Capture the cell that displays the provided text and extract its [X, Y] central coordinate. 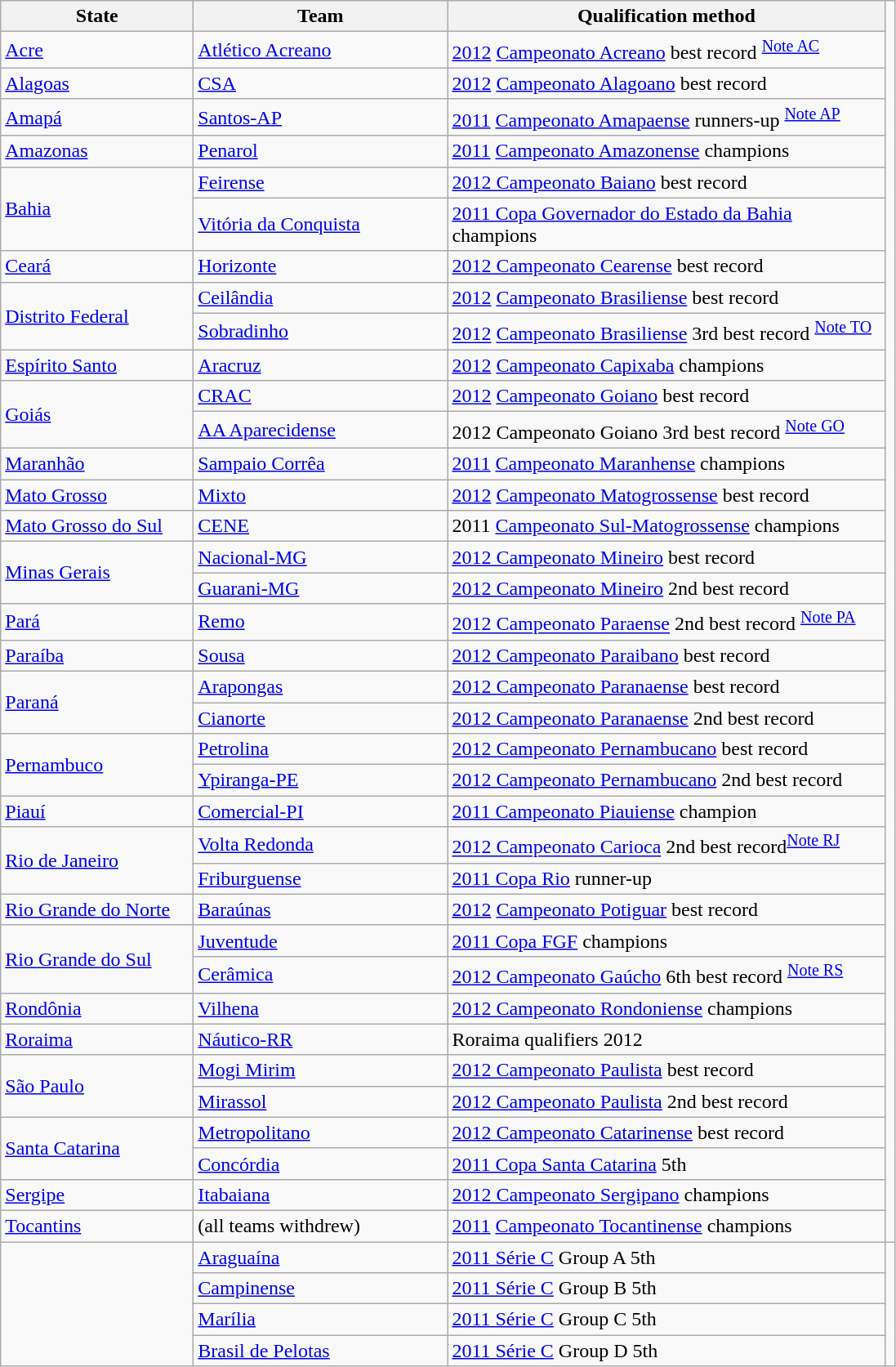
Maranhão [97, 464]
Marília [320, 1320]
2012 Campeonato Pernambucano 2nd best record [666, 780]
CSA [320, 83]
Vilhena [320, 1008]
2011 Copa Governador do Estado da Bahia champions [666, 224]
2012 Campeonato Goiano best record [666, 396]
Cerâmica [320, 976]
2012 Campeonato Catarinense best record [666, 1132]
(all teams withdrew) [320, 1226]
CENE [320, 526]
2012 Campeonato Mineiro 2nd best record [666, 588]
Petrolina [320, 749]
CRAC [320, 396]
Volta Redonda [320, 845]
Espírito Santo [97, 365]
Metropolitano [320, 1132]
2012 Campeonato Mineiro best record [666, 557]
Ypiranga-PE [320, 780]
Baraúnas [320, 909]
Bahia [97, 209]
2012 Campeonato Paraense 2nd best record Note PA [666, 623]
Aracruz [320, 365]
Minas Gerais [97, 573]
Campinense [320, 1289]
2012 Campeonato Rondoniense champions [666, 1008]
2012 Campeonato Gaúcho 6th best record Note RS [666, 976]
Mato Grosso [97, 495]
Juventude [320, 940]
2012 Campeonato Paranaense best record [666, 686]
Pernambuco [97, 765]
Amazonas [97, 151]
2012 Campeonato Baiano best record [666, 182]
2011 Série C Group B 5th [666, 1289]
Paraná [97, 702]
Alagoas [97, 83]
Santa Catarina [97, 1148]
Sousa [320, 655]
Rio de Janeiro [97, 861]
Cianorte [320, 718]
Atlético Acreano [320, 51]
2012 Campeonato Alagoano best record [666, 83]
2011 Copa FGF champions [666, 940]
Comercial-PI [320, 811]
2012 Campeonato Matogrossense best record [666, 495]
Team [320, 16]
Guarani-MG [320, 588]
2011 Campeonato Sul-Matogrossense champions [666, 526]
Araguaína [320, 1258]
2012 Campeonato Brasiliense best record [666, 297]
Pará [97, 623]
Penarol [320, 151]
Mirassol [320, 1101]
2012 Campeonato Pernambucano best record [666, 749]
Mato Grosso do Sul [97, 526]
2011 Série C Group A 5th [666, 1258]
Roraima qualifiers 2012 [666, 1039]
2012 Campeonato Acreano best record Note AC [666, 51]
2012 Campeonato Paranaense 2nd best record [666, 718]
Brasil de Pelotas [320, 1351]
Santos-AP [320, 118]
Sobradinho [320, 332]
2012 Campeonato Carioca 2nd best recordNote RJ [666, 845]
Nacional-MG [320, 557]
2012 Campeonato Capixaba champions [666, 365]
Rio Grande do Norte [97, 909]
Rondônia [97, 1008]
2011 Série C Group C 5th [666, 1320]
2012 Campeonato Cearense best record [666, 266]
Arapongas [320, 686]
2012 Campeonato Goiano 3rd best record Note GO [666, 430]
Roraima [97, 1039]
Ceará [97, 266]
State [97, 16]
Rio Grande do Sul [97, 959]
Acre [97, 51]
Distrito Federal [97, 315]
Mogi Mirim [320, 1070]
Sergipe [97, 1195]
2011 Campeonato Maranhense champions [666, 464]
Vitória da Conquista [320, 224]
Friburguense [320, 878]
AA Aparecidense [320, 430]
Náutico-RR [320, 1039]
2011 Campeonato Tocantinense champions [666, 1226]
2012 Campeonato Potiguar best record [666, 909]
Concórdia [320, 1164]
Amapá [97, 118]
2012 Campeonato Paulista best record [666, 1070]
Remo [320, 623]
2011 Copa Santa Catarina 5th [666, 1164]
São Paulo [97, 1086]
Piauí [97, 811]
2012 Campeonato Paraibano best record [666, 655]
Tocantins [97, 1226]
Ceilândia [320, 297]
2011 Série C Group D 5th [666, 1351]
2012 Campeonato Brasiliense 3rd best record Note TO [666, 332]
Horizonte [320, 266]
2011 Campeonato Amazonense champions [666, 151]
Mixto [320, 495]
2011 Campeonato Piauiense champion [666, 811]
Itabaiana [320, 1195]
Feirense [320, 182]
2012 Campeonato Paulista 2nd best record [666, 1101]
Sampaio Corrêa [320, 464]
2011 Copa Rio runner-up [666, 878]
Qualification method [666, 16]
Paraíba [97, 655]
Goiás [97, 415]
2012 Campeonato Sergipano champions [666, 1195]
2011 Campeonato Amapaense runners-up Note AP [666, 118]
